Detect which cell encompasses the target text, then output its [x, y] center coordinate. 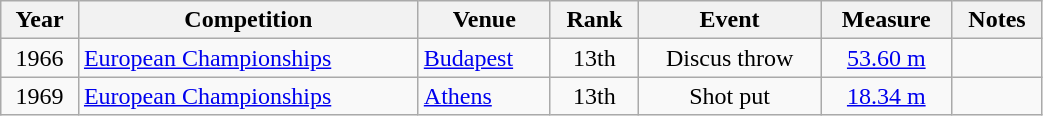
Budapest [484, 58]
53.60 m [886, 58]
18.34 m [886, 96]
1969 [40, 96]
Rank [594, 20]
Notes [997, 20]
1966 [40, 58]
Year [40, 20]
Venue [484, 20]
Shot put [730, 96]
Discus throw [730, 58]
Event [730, 20]
Competition [248, 20]
Measure [886, 20]
Athens [484, 96]
